Determine the [X, Y] coordinate at the center of the cell enclosing the given text.  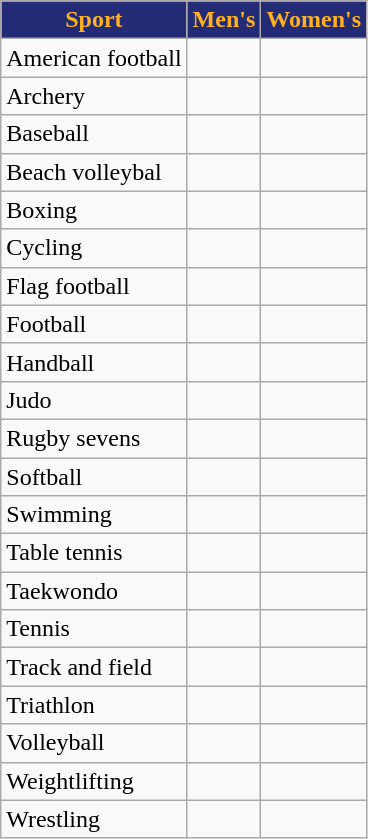
Beach volleybal [94, 172]
Table tennis [94, 553]
Men's [224, 20]
Softball [94, 477]
Tennis [94, 629]
Boxing [94, 210]
Swimming [94, 515]
Sport [94, 20]
Football [94, 324]
Archery [94, 96]
Taekwondo [94, 591]
Rugby sevens [94, 438]
Weightlifting [94, 781]
Triathlon [94, 705]
Women's [314, 20]
Handball [94, 362]
American football [94, 58]
Volleyball [94, 743]
Baseball [94, 134]
Cycling [94, 248]
Judo [94, 400]
Flag football [94, 286]
Track and field [94, 667]
Wrestling [94, 819]
